Output the [x, y] coordinate of the center of the cell containing the given text.  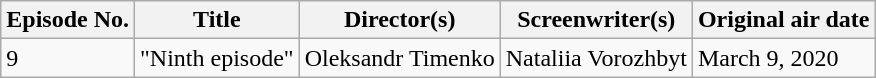
Director(s) [400, 20]
Title [218, 20]
Oleksandr Timenko [400, 58]
9 [68, 58]
Original air date [784, 20]
"Ninth episode" [218, 58]
March 9, 2020 [784, 58]
Screenwriter(s) [596, 20]
Nataliia Vorozhbyt [596, 58]
Episode No. [68, 20]
